Locate the cell with the specified text and output its (x, y) center coordinate. 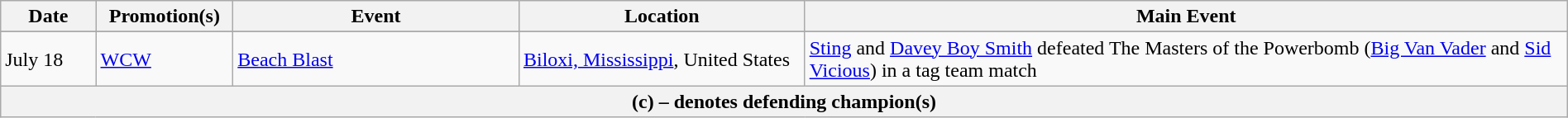
Sting and Davey Boy Smith defeated The Masters of the Powerbomb (Big Van Vader and Sid Vicious) in a tag team match (1186, 59)
Event (376, 17)
(c) – denotes defending champion(s) (784, 101)
WCW (165, 59)
Date (48, 17)
Beach Blast (376, 59)
Location (662, 17)
Main Event (1186, 17)
July 18 (48, 59)
Biloxi, Mississippi, United States (662, 59)
Promotion(s) (165, 17)
